Pinpoint the cell where the given text exists, returning its (X, Y) midpoint coordinate. 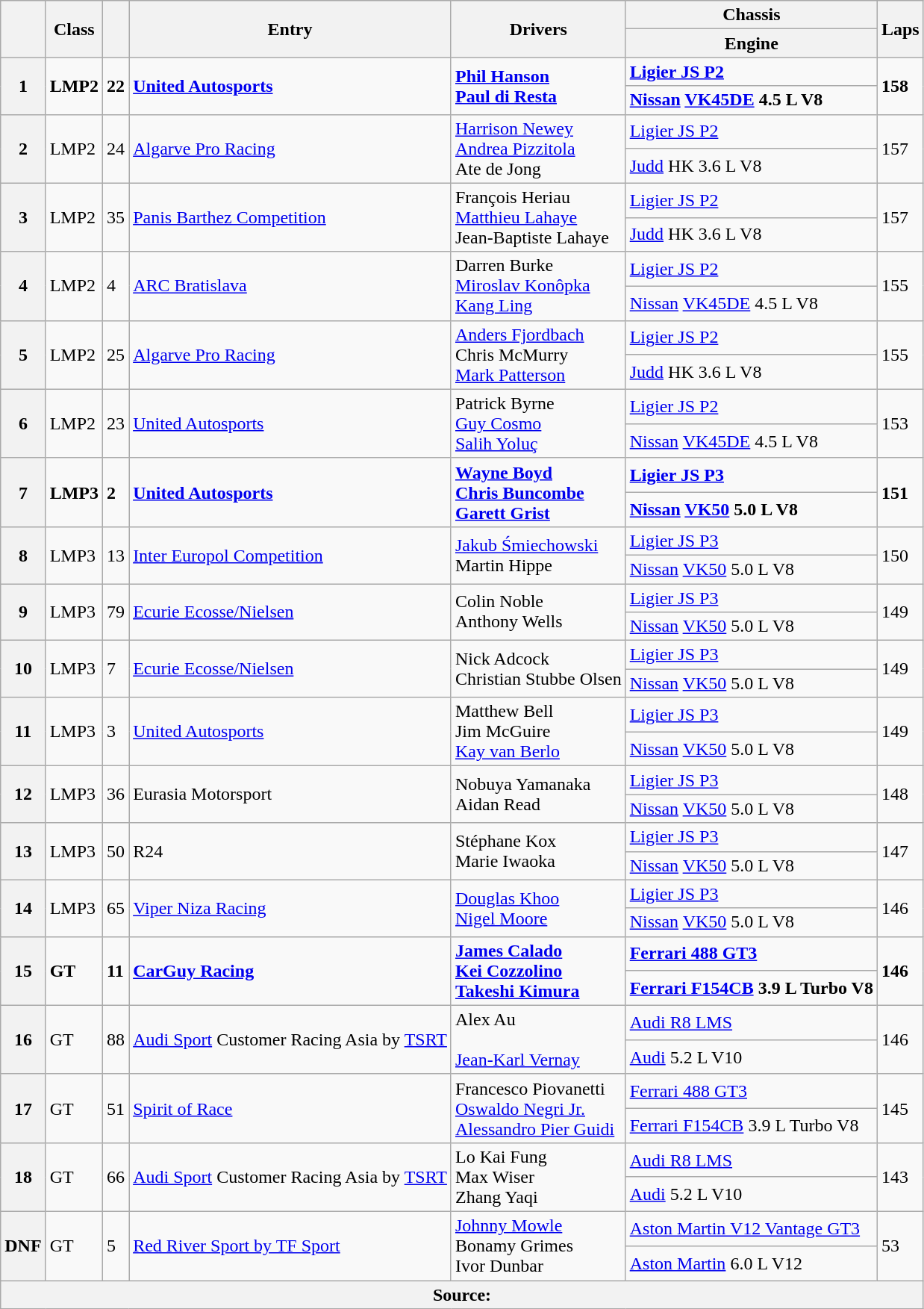
Aston Martin V12 Vantage GT3 (751, 1228)
9 (23, 612)
Phil Hanson Paul di Resta (538, 86)
Spirit of Race (290, 1108)
145 (900, 1108)
Matthew Bell Jim McGuire Kay van Berlo (538, 732)
1 (23, 86)
Entry (290, 29)
Laps (900, 29)
Alex Au Jean-Karl Vernay (538, 1039)
Lo Kai Fung Max Wiser Zhang Yaqi (538, 1177)
153 (900, 423)
16 (23, 1039)
25 (116, 355)
158 (900, 86)
CarGuy Racing (290, 971)
79 (116, 612)
17 (23, 1108)
24 (116, 149)
ARC Bratislava (290, 286)
23 (116, 423)
Harrison Newey Andrea Pizzitola Ate de Jong (538, 149)
88 (116, 1039)
Class (74, 29)
15 (23, 971)
18 (23, 1177)
Inter Europol Competition (290, 555)
51 (116, 1108)
151 (900, 492)
35 (116, 217)
Aston Martin 6.0 L V12 (751, 1263)
8 (23, 555)
Francesco Piovanetti Oswaldo Negri Jr. Alessandro Pier Guidi (538, 1108)
36 (116, 795)
Patrick Byrne Guy Cosmo Salih Yoluç (538, 423)
10 (23, 669)
53 (900, 1246)
Viper Niza Racing (290, 908)
50 (116, 851)
22 (116, 86)
150 (900, 555)
6 (23, 423)
Nick Adcock Christian Stubbe Olsen (538, 669)
66 (116, 1177)
Johnny Mowle Bonamy Grimes Ivor Dunbar (538, 1246)
65 (116, 908)
DNF (23, 1246)
Nobuya Yamanaka Aidan Read (538, 795)
14 (23, 908)
François Heriau Matthieu Lahaye Jean-Baptiste Lahaye (538, 217)
R24 (290, 851)
Wayne Boyd Chris Buncombe Garett Grist (538, 492)
Douglas Khoo Nigel Moore (538, 908)
143 (900, 1177)
Eurasia Motorsport (290, 795)
148 (900, 795)
James Calado Kei Cozzolino Takeshi Kimura (538, 971)
Chassis (751, 15)
Engine (751, 43)
Jakub Śmiechowski Martin Hippe (538, 555)
Colin Noble Anthony Wells (538, 612)
Red River Sport by TF Sport (290, 1246)
Anders Fjordbach Chris McMurry Mark Patterson (538, 355)
Darren Burke Miroslav Konôpka Kang Ling (538, 286)
Stéphane Kox Marie Iwaoka (538, 851)
Panis Barthez Competition (290, 217)
147 (900, 851)
Source: (462, 1294)
Drivers (538, 29)
12 (23, 795)
